Locate the cell with the specified text and output its [x, y] center coordinate. 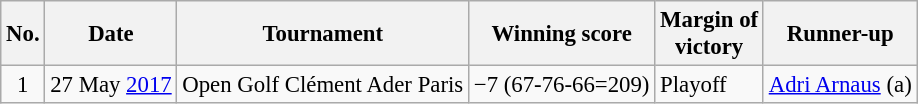
27 May 2017 [111, 85]
Open Golf Clément Ader Paris [323, 85]
Runner-up [840, 34]
Tournament [323, 34]
1 [23, 85]
Winning score [561, 34]
Margin ofvictory [710, 34]
Adri Arnaus (a) [840, 85]
No. [23, 34]
−7 (67-76-66=209) [561, 85]
Date [111, 34]
Playoff [710, 85]
